For the text-containing cell, return its midpoint in [X, Y] coordinate format. 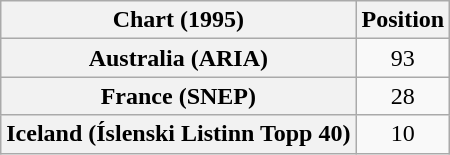
28 [403, 96]
Iceland (Íslenski Listinn Topp 40) [178, 134]
10 [403, 134]
Australia (ARIA) [178, 58]
Chart (1995) [178, 20]
93 [403, 58]
Position [403, 20]
France (SNEP) [178, 96]
